Identify which cell holds the provided text, then report its [x, y] central coordinate. 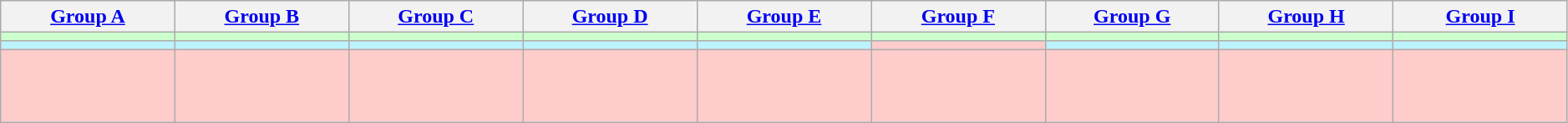
Group C [436, 17]
Group I [1480, 17]
Group G [1132, 17]
Group E [784, 17]
Group A [88, 17]
Group F [958, 17]
Group B [261, 17]
Group H [1306, 17]
Group D [610, 17]
